From the cell containing the given text, extract its center point as (x, y) coordinate. 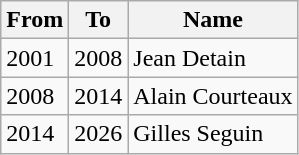
Jean Detain (213, 58)
2001 (35, 58)
Gilles Seguin (213, 134)
2026 (98, 134)
Alain Courteaux (213, 96)
Name (213, 20)
To (98, 20)
From (35, 20)
